Locate the cell with the specified text and output its (x, y) center coordinate. 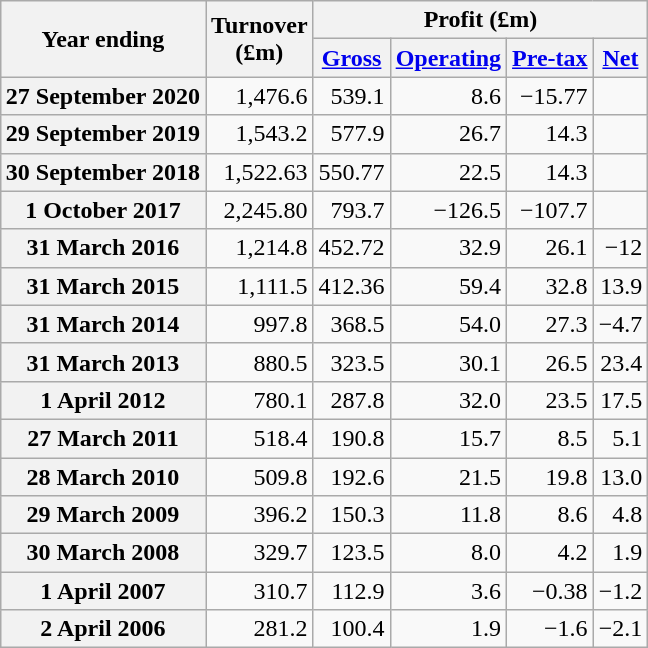
31 March 2016 (102, 248)
997.8 (260, 324)
Year ending (102, 39)
8.5 (550, 438)
27.3 (550, 324)
1,476.6 (260, 96)
−0.38 (550, 591)
−1.2 (620, 591)
21.5 (448, 477)
323.5 (352, 362)
31 March 2014 (102, 324)
577.9 (352, 134)
2 April 2006 (102, 629)
−2.1 (620, 629)
190.8 (352, 438)
−4.7 (620, 324)
32.0 (448, 400)
310.7 (260, 591)
32.9 (448, 248)
880.5 (260, 362)
32.8 (550, 286)
509.8 (260, 477)
−12 (620, 248)
13.0 (620, 477)
192.6 (352, 477)
30 March 2008 (102, 553)
150.3 (352, 515)
281.2 (260, 629)
Operating (448, 58)
1,522.63 (260, 172)
30 September 2018 (102, 172)
23.5 (550, 400)
539.1 (352, 96)
15.7 (448, 438)
780.1 (260, 400)
396.2 (260, 515)
1 October 2017 (102, 210)
2,245.80 (260, 210)
26.1 (550, 248)
26.5 (550, 362)
27 March 2011 (102, 438)
−126.5 (448, 210)
8.0 (448, 553)
29 March 2009 (102, 515)
Gross (352, 58)
13.9 (620, 286)
412.36 (352, 286)
1,214.8 (260, 248)
28 March 2010 (102, 477)
29 September 2019 (102, 134)
4.8 (620, 515)
−1.6 (550, 629)
59.4 (448, 286)
Net (620, 58)
23.4 (620, 362)
Pre-tax (550, 58)
Turnover(£m) (260, 39)
1 April 2012 (102, 400)
17.5 (620, 400)
1,543.2 (260, 134)
368.5 (352, 324)
19.8 (550, 477)
112.9 (352, 591)
3.6 (448, 591)
5.1 (620, 438)
11.8 (448, 515)
518.4 (260, 438)
287.8 (352, 400)
27 September 2020 (102, 96)
−107.7 (550, 210)
54.0 (448, 324)
4.2 (550, 553)
1 April 2007 (102, 591)
550.77 (352, 172)
1,111.5 (260, 286)
452.72 (352, 248)
−15.77 (550, 96)
Profit (£m) (480, 20)
100.4 (352, 629)
31 March 2013 (102, 362)
26.7 (448, 134)
329.7 (260, 553)
22.5 (448, 172)
123.5 (352, 553)
31 March 2015 (102, 286)
793.7 (352, 210)
30.1 (448, 362)
